Locate the cell with the specified text and output its [X, Y] center coordinate. 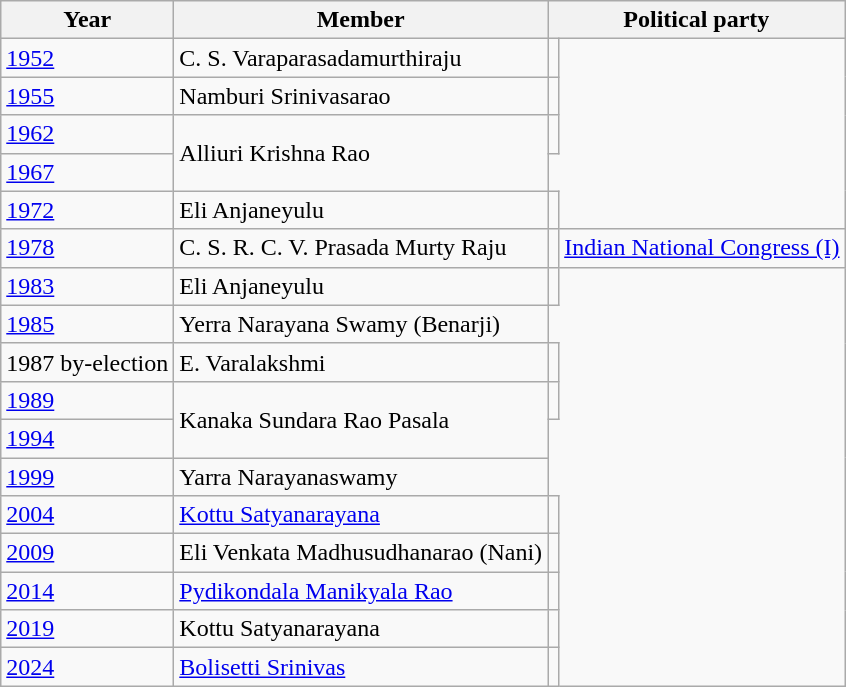
Indian National Congress (I) [702, 248]
2024 [88, 667]
Yerra Narayana Swamy (Benarji) [361, 324]
1999 [88, 477]
2019 [88, 629]
1983 [88, 286]
Yarra Narayanaswamy [361, 477]
Year [88, 20]
1967 [88, 172]
Bolisetti Srinivas [361, 667]
Pydikondala Manikyala Rao [361, 591]
1994 [88, 438]
1989 [88, 400]
2004 [88, 515]
1985 [88, 324]
Political party [696, 20]
C. S. Varaparasadamurthiraju [361, 58]
1978 [88, 248]
2009 [88, 553]
Eli Venkata Madhusudhanarao (Nani) [361, 553]
1987 by-election [88, 362]
Kanaka Sundara Rao Pasala [361, 419]
1955 [88, 96]
C. S. R. C. V. Prasada Murty Raju [361, 248]
1962 [88, 134]
Alliuri Krishna Rao [361, 153]
1972 [88, 210]
2014 [88, 591]
Namburi Srinivasarao [361, 96]
Member [361, 20]
1952 [88, 58]
E. Varalakshmi [361, 362]
